Search for the cell housing the specified text and yield its [x, y] center coordinate. 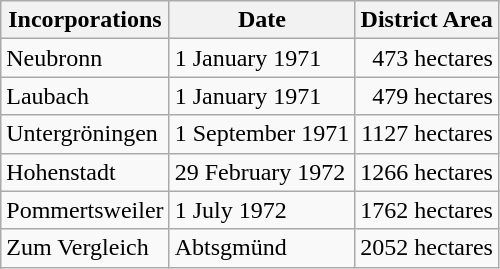
Untergröningen [85, 134]
Date [262, 20]
2052 hectares [427, 248]
Incorporations [85, 20]
1266 hectares [427, 172]
Zum Vergleich [85, 248]
Laubach [85, 96]
District Area [427, 20]
Hohenstadt [85, 172]
473 hectares [427, 58]
1 July 1972 [262, 210]
479 hectares [427, 96]
Abtsgmünd [262, 248]
29 February 1972 [262, 172]
Pommertsweiler [85, 210]
Neubronn [85, 58]
1 September 1971 [262, 134]
1127 hectares [427, 134]
1762 hectares [427, 210]
